Return [x, y] of the center of cell containing provided text 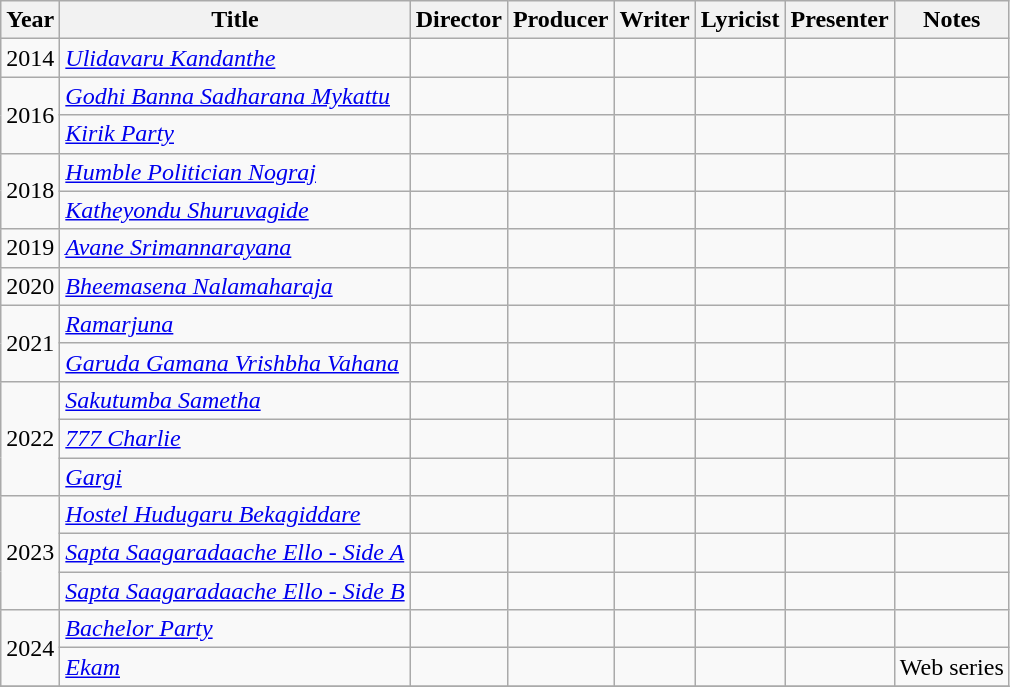
2024 [30, 648]
Sakutumba Sametha [235, 400]
Ekam [235, 667]
Lyricist [740, 20]
Avane Srimannarayana [235, 248]
Year [30, 20]
Sapta Saagaradaache Ello - Side B [235, 591]
Humble Politician Nograj [235, 172]
Bheemasena Nalamaharaja [235, 286]
Presenter [840, 20]
Kirik Party [235, 134]
Sapta Saagaradaache Ello - Side A [235, 553]
Producer [560, 20]
2019 [30, 248]
Ulidavaru Kandanthe [235, 58]
2022 [30, 438]
Writer [654, 20]
Katheyondu Shuruvagide [235, 210]
777 Charlie [235, 438]
Bachelor Party [235, 629]
Hostel Hudugaru Bekagiddare [235, 515]
2014 [30, 58]
Director [458, 20]
Ramarjuna [235, 324]
Title [235, 20]
2020 [30, 286]
2016 [30, 115]
2018 [30, 191]
2021 [30, 343]
Garuda Gamana Vrishbha Vahana [235, 362]
Godhi Banna Sadharana Mykattu [235, 96]
Gargi [235, 477]
Notes [952, 20]
2023 [30, 553]
Web series [952, 667]
